Scan for the cell matching the given text and deliver its (X, Y) coordinate at center. 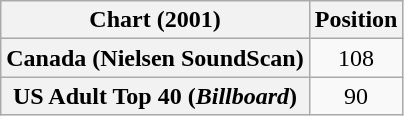
90 (356, 96)
Chart (2001) (155, 20)
Position (356, 20)
108 (356, 58)
US Adult Top 40 (Billboard) (155, 96)
Canada (Nielsen SoundScan) (155, 58)
